For the text-containing cell, return its midpoint in (X, Y) coordinate format. 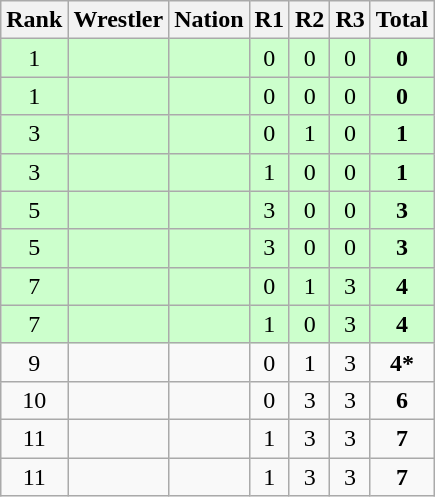
10 (34, 400)
4* (402, 362)
R2 (309, 20)
9 (34, 362)
Nation (209, 20)
6 (402, 400)
Total (402, 20)
R3 (350, 20)
Rank (34, 20)
R1 (269, 20)
Wrestler (118, 20)
